Determine the [x, y] coordinate at the center of the cell enclosing the given text.  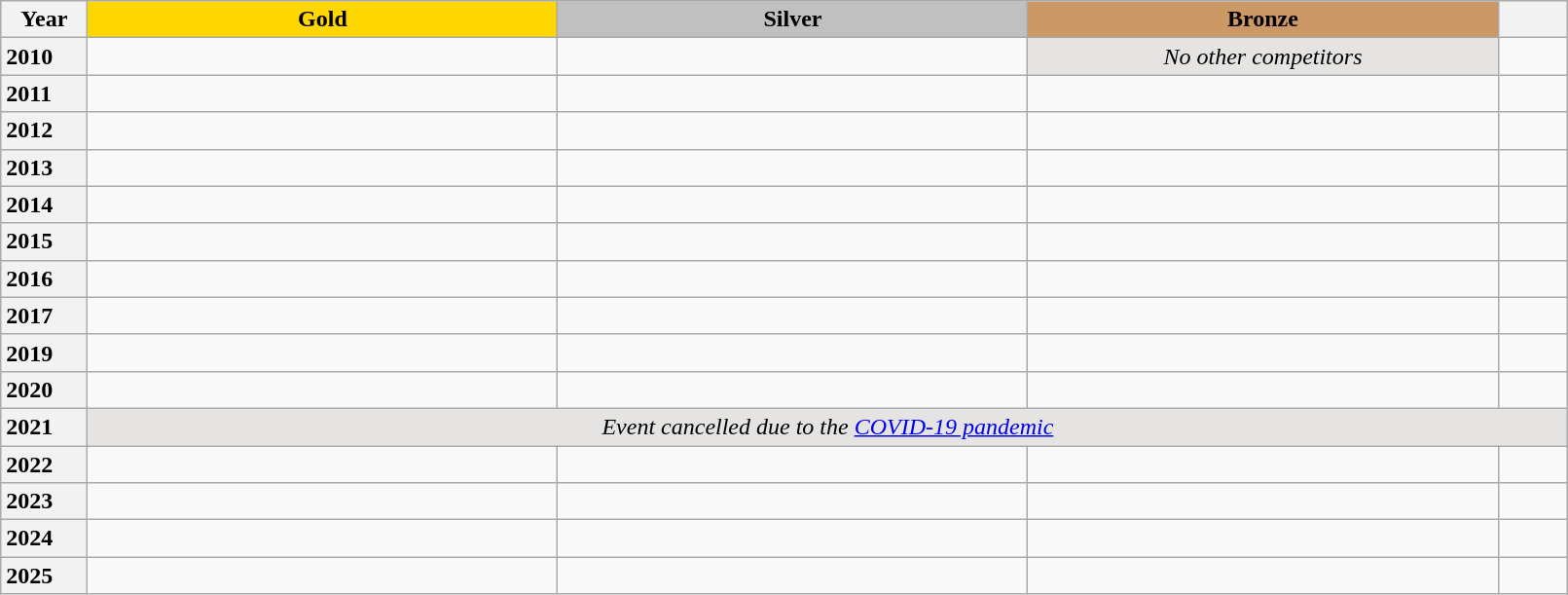
2012 [45, 130]
2011 [45, 93]
2010 [45, 56]
2024 [45, 539]
2013 [45, 167]
2023 [45, 502]
No other competitors [1263, 56]
2021 [45, 427]
2025 [45, 576]
2019 [45, 353]
2014 [45, 205]
2017 [45, 316]
Year [45, 19]
Bronze [1263, 19]
Silver [792, 19]
Event cancelled due to the COVID-19 pandemic [827, 427]
2022 [45, 465]
Gold [323, 19]
2015 [45, 242]
2020 [45, 390]
2016 [45, 279]
